For the text-containing cell, return its midpoint in [X, Y] coordinate format. 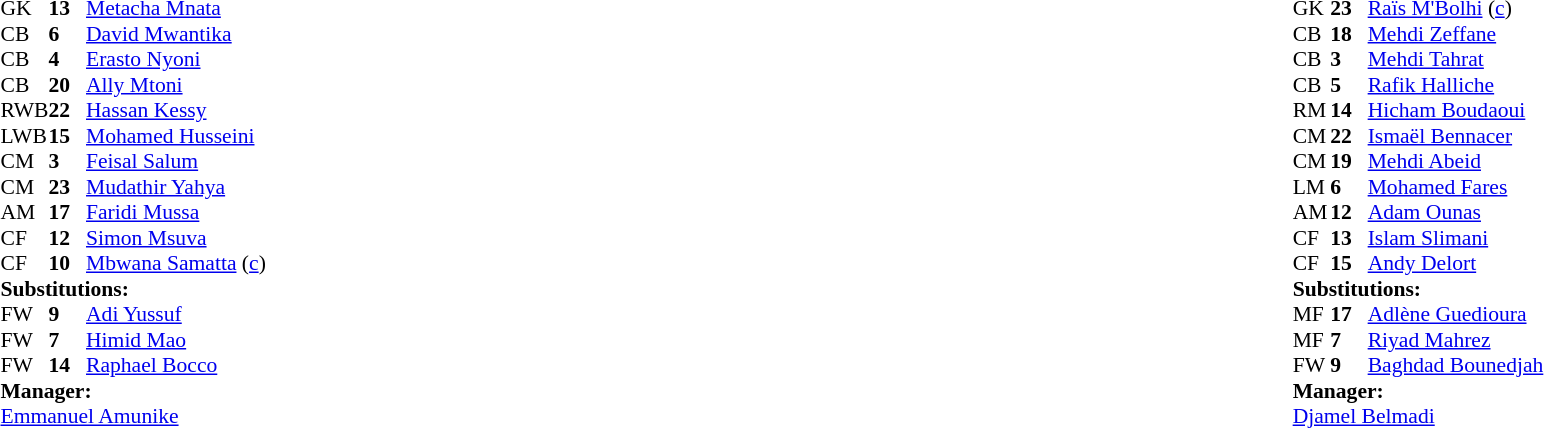
LWB [24, 136]
23 [67, 187]
Mudathir Yahya [176, 187]
Himid Mao [176, 340]
Erasto Nyoni [176, 59]
Mohamed Fares [1456, 187]
Raphael Bocco [176, 365]
RM [1312, 111]
Ismaël Bennacer [1456, 136]
4 [67, 59]
Mohamed Husseini [176, 136]
Ally Mtoni [176, 85]
18 [1349, 34]
Hicham Boudaoui [1456, 111]
Faridi Mussa [176, 213]
Mehdi Zeffane [1456, 34]
Adi Yussuf [176, 315]
20 [67, 85]
Mbwana Samatta (c) [176, 263]
RWB [24, 111]
Adam Ounas [1456, 213]
Mehdi Abeid [1456, 161]
13 [1349, 238]
LM [1312, 187]
Rafik Halliche [1456, 85]
Adlène Guedioura [1456, 315]
Mehdi Tahrat [1456, 59]
Hassan Kessy [176, 111]
Simon Msuva [176, 238]
Feisal Salum [176, 161]
Baghdad Bounedjah [1456, 365]
Andy Delort [1456, 263]
David Mwantika [176, 34]
10 [67, 263]
Riyad Mahrez [1456, 340]
5 [1349, 85]
Islam Slimani [1456, 238]
19 [1349, 161]
